From the cell containing the given text, extract its center point as (X, Y) coordinate. 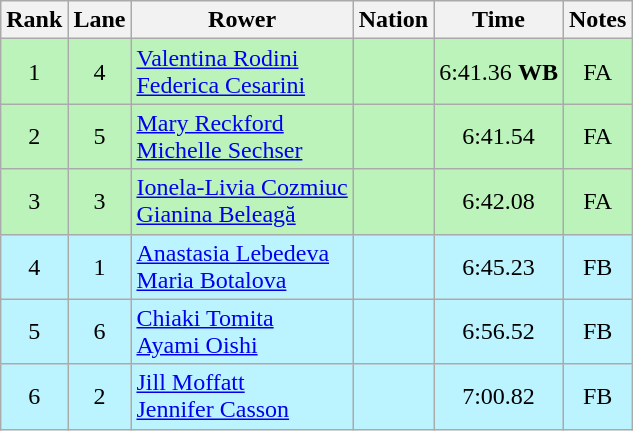
Lane (100, 20)
Chiaki TomitaAyami Oishi (242, 332)
Anastasia LebedevaMaria Botalova (242, 266)
Nation (393, 20)
Notes (597, 20)
7:00.82 (499, 396)
6:41.54 (499, 136)
6:56.52 (499, 332)
Time (499, 20)
6:45.23 (499, 266)
Rank (34, 20)
Mary ReckfordMichelle Sechser (242, 136)
Ionela-Livia CozmiucGianina Beleagă (242, 202)
Valentina RodiniFederica Cesarini (242, 72)
6:41.36 WB (499, 72)
Jill MoffattJennifer Casson (242, 396)
6:42.08 (499, 202)
Rower (242, 20)
